Return [X, Y] of the center of cell containing provided text 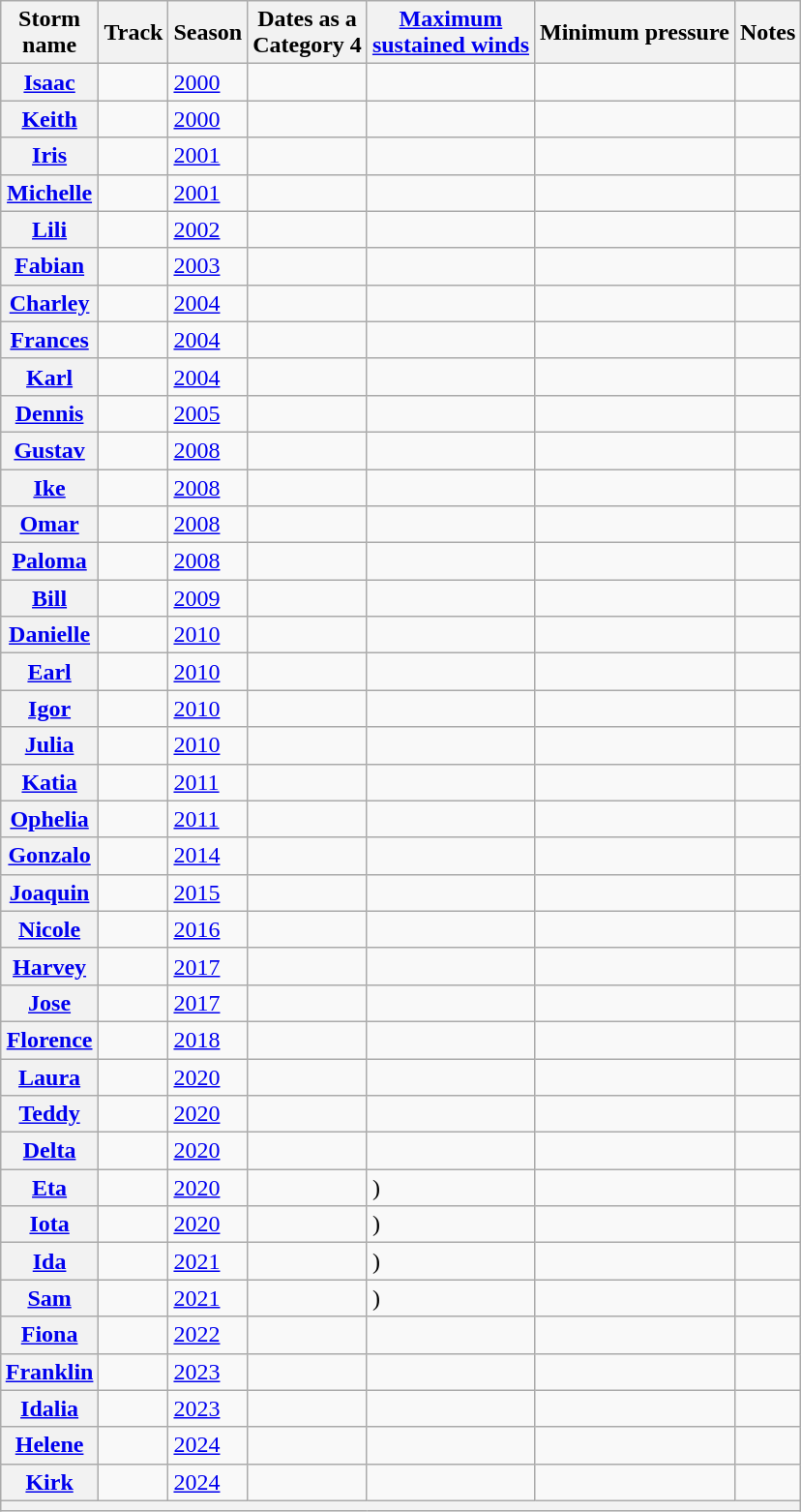
Florence [49, 1040]
2003 [208, 266]
2002 [208, 229]
Franklin [49, 1372]
2014 [208, 856]
2016 [208, 929]
2018 [208, 1040]
Gustav [49, 450]
Season [208, 33]
Danielle [49, 635]
Lili [49, 229]
Stormname [49, 33]
Teddy [49, 1114]
Ophelia [49, 819]
Helene [49, 1445]
Igor [49, 709]
Julia [49, 745]
Minimum pressure [635, 33]
Maximumsustained winds [451, 33]
Frances [49, 340]
Iota [49, 1225]
Omar [49, 525]
Bill [49, 598]
Katia [49, 782]
Jose [49, 1003]
Paloma [49, 561]
Charley [49, 303]
Keith [49, 119]
Earl [49, 672]
2009 [208, 598]
Isaac [49, 82]
2022 [208, 1335]
Iris [49, 156]
Harvey [49, 966]
Kirk [49, 1482]
Fiona [49, 1335]
Michelle [49, 193]
Gonzalo [49, 856]
2015 [208, 892]
Track [133, 33]
Dates as aCategory 4 [308, 33]
Joaquin [49, 892]
2005 [208, 413]
Dennis [49, 413]
Ida [49, 1261]
Notes [767, 33]
Idalia [49, 1408]
Nicole [49, 929]
Ike [49, 487]
Eta [49, 1188]
Sam [49, 1298]
Karl [49, 377]
Fabian [49, 266]
Laura [49, 1077]
Delta [49, 1151]
